Return (X, Y) of the center of cell containing provided text 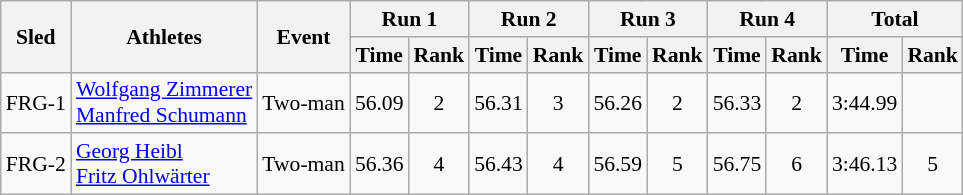
Total (895, 19)
Run 3 (648, 19)
3 (558, 102)
FRG-1 (36, 102)
56.59 (618, 164)
56.43 (498, 164)
FRG-2 (36, 164)
Sled (36, 36)
3:46.13 (864, 164)
56.09 (380, 102)
Event (304, 36)
56.75 (738, 164)
Run 4 (768, 19)
Georg HeiblFritz Ohlwärter (164, 164)
3:44.99 (864, 102)
Run 2 (528, 19)
Run 1 (410, 19)
6 (796, 164)
56.31 (498, 102)
56.33 (738, 102)
56.36 (380, 164)
Wolfgang ZimmererManfred Schumann (164, 102)
Athletes (164, 36)
56.26 (618, 102)
